Capture the cell that displays the provided text and extract its (x, y) central coordinate. 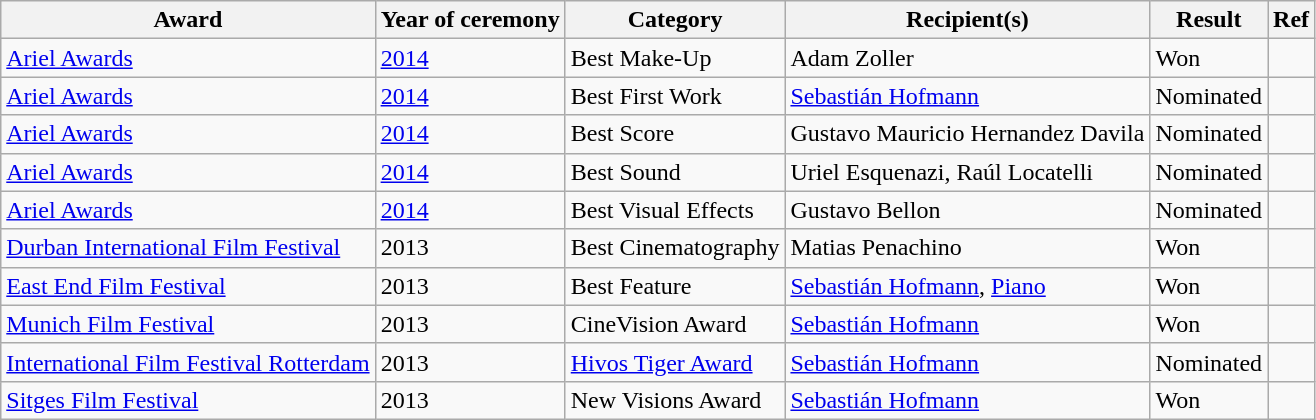
Uriel Esquenazi, Raúl Locatelli (968, 172)
Year of ceremony (470, 20)
Ref (1292, 20)
CineVision Award (675, 324)
Award (188, 20)
Adam Zoller (968, 58)
Durban International Film Festival (188, 248)
Sebastián Hofmann, Piano (968, 286)
Category (675, 20)
International Film Festival Rotterdam (188, 362)
Recipient(s) (968, 20)
Gustavo Mauricio Hernandez Davila (968, 134)
Best Make-Up (675, 58)
Best First Work (675, 96)
Best Score (675, 134)
Best Feature (675, 286)
New Visions Award (675, 400)
Best Sound (675, 172)
Result (1209, 20)
East End Film Festival (188, 286)
Matias Penachino (968, 248)
Sitges Film Festival (188, 400)
Gustavo Bellon (968, 210)
Hivos Tiger Award (675, 362)
Best Cinematography (675, 248)
Best Visual Effects (675, 210)
Munich Film Festival (188, 324)
